Return [X, Y] of the center of cell containing provided text 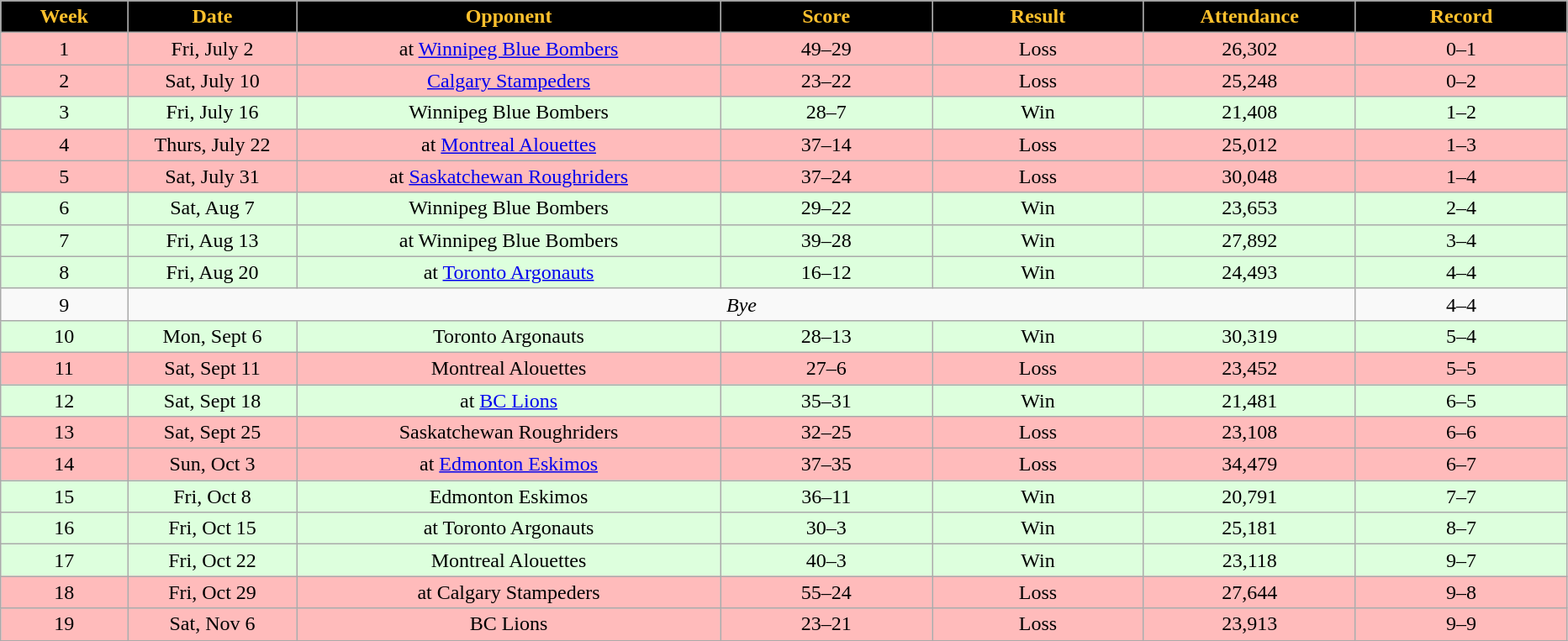
6–5 [1461, 401]
15 [64, 497]
8 [64, 272]
11 [64, 368]
20,791 [1249, 497]
1 [64, 49]
37–35 [826, 465]
55–24 [826, 592]
Score [826, 17]
Bye [742, 304]
4 [64, 144]
Attendance [1249, 17]
32–25 [826, 433]
8–7 [1461, 528]
Toronto Argonauts [509, 336]
28–13 [826, 336]
at Edmonton Eskimos [509, 465]
25,012 [1249, 144]
10 [64, 336]
29–22 [826, 208]
7–7 [1461, 497]
49–29 [826, 49]
23,108 [1249, 433]
30,319 [1249, 336]
19 [64, 624]
Mon, Sept 6 [212, 336]
Date [212, 17]
1–2 [1461, 113]
23,118 [1249, 560]
26,302 [1249, 49]
36–11 [826, 497]
7 [64, 240]
at BC Lions [509, 401]
Sat, Sept 11 [212, 368]
30–3 [826, 528]
Sat, Aug 7 [212, 208]
Sat, Nov 6 [212, 624]
Record [1461, 17]
16 [64, 528]
9–8 [1461, 592]
23,913 [1249, 624]
2 [64, 81]
Fri, July 2 [212, 49]
at Calgary Stampeders [509, 592]
Fri, Oct 8 [212, 497]
12 [64, 401]
Fri, Oct 15 [212, 528]
23,653 [1249, 208]
21,408 [1249, 113]
Fri, Oct 29 [212, 592]
Edmonton Eskimos [509, 497]
Fri, Aug 13 [212, 240]
6 [64, 208]
37–24 [826, 176]
Saskatchewan Roughriders [509, 433]
27,892 [1249, 240]
5–4 [1461, 336]
24,493 [1249, 272]
35–31 [826, 401]
9–7 [1461, 560]
28–7 [826, 113]
16–12 [826, 272]
Thurs, July 22 [212, 144]
1–4 [1461, 176]
Fri, Aug 20 [212, 272]
Sat, July 10 [212, 81]
Result [1038, 17]
3–4 [1461, 240]
27–6 [826, 368]
37–14 [826, 144]
30,048 [1249, 176]
34,479 [1249, 465]
Sat, July 31 [212, 176]
0–2 [1461, 81]
23–22 [826, 81]
at Saskatchewan Roughriders [509, 176]
at Montreal Alouettes [509, 144]
2–4 [1461, 208]
23,452 [1249, 368]
6–7 [1461, 465]
40–3 [826, 560]
13 [64, 433]
Fri, July 16 [212, 113]
21,481 [1249, 401]
5–5 [1461, 368]
Opponent [509, 17]
Calgary Stampeders [509, 81]
18 [64, 592]
Sat, Sept 18 [212, 401]
Sun, Oct 3 [212, 465]
39–28 [826, 240]
17 [64, 560]
5 [64, 176]
BC Lions [509, 624]
23–21 [826, 624]
Week [64, 17]
Fri, Oct 22 [212, 560]
6–6 [1461, 433]
9 [64, 304]
1–3 [1461, 144]
0–1 [1461, 49]
27,644 [1249, 592]
9–9 [1461, 624]
Sat, Sept 25 [212, 433]
3 [64, 113]
14 [64, 465]
25,248 [1249, 81]
25,181 [1249, 528]
